Identify which cell holds the provided text, then report its (x, y) central coordinate. 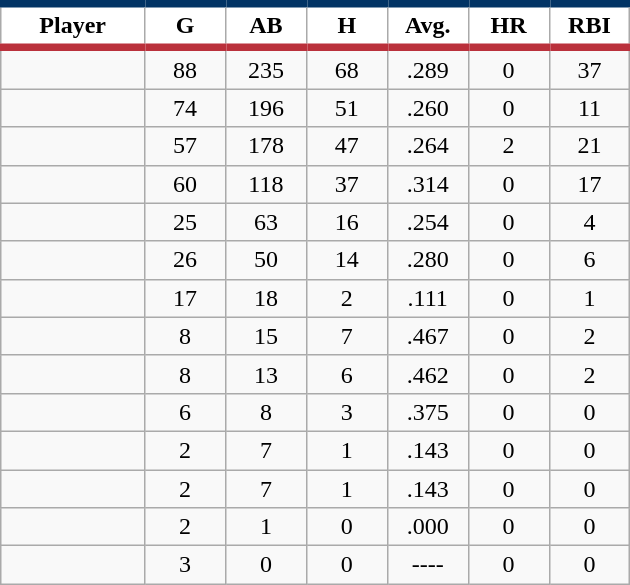
G (186, 26)
18 (266, 298)
.462 (428, 374)
25 (186, 222)
57 (186, 146)
4 (590, 222)
.264 (428, 146)
.375 (428, 412)
15 (266, 336)
63 (266, 222)
26 (186, 260)
178 (266, 146)
.467 (428, 336)
.314 (428, 184)
RBI (590, 26)
68 (346, 68)
21 (590, 146)
13 (266, 374)
196 (266, 108)
Player (73, 26)
88 (186, 68)
235 (266, 68)
.254 (428, 222)
14 (346, 260)
HR (508, 26)
16 (346, 222)
118 (266, 184)
47 (346, 146)
AB (266, 26)
60 (186, 184)
.260 (428, 108)
.289 (428, 68)
51 (346, 108)
11 (590, 108)
74 (186, 108)
H (346, 26)
50 (266, 260)
.000 (428, 527)
---- (428, 565)
.280 (428, 260)
.111 (428, 298)
Avg. (428, 26)
